Search for the cell housing the specified text and yield its [X, Y] center coordinate. 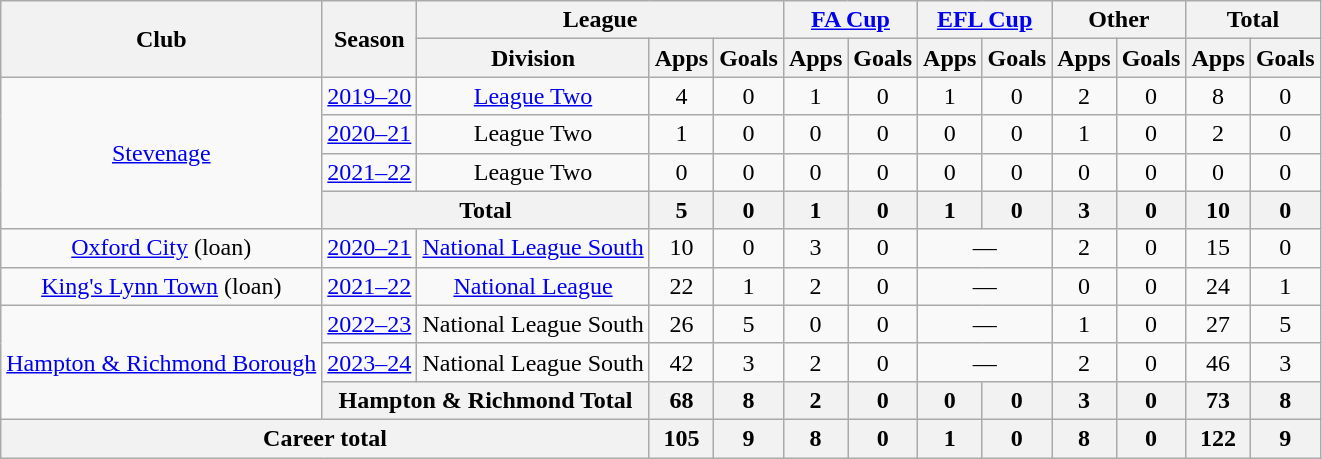
Season [370, 39]
26 [681, 324]
122 [1218, 438]
National League [533, 286]
King's Lynn Town (loan) [162, 286]
22 [681, 286]
24 [1218, 286]
Hampton & Richmond Total [486, 400]
68 [681, 400]
105 [681, 438]
Oxford City (loan) [162, 248]
Other [1119, 20]
27 [1218, 324]
73 [1218, 400]
46 [1218, 362]
Career total [325, 438]
2019–20 [370, 96]
2023–24 [370, 362]
FA Cup [850, 20]
42 [681, 362]
2022–23 [370, 324]
EFL Cup [985, 20]
15 [1218, 248]
League [600, 20]
Club [162, 39]
Stevenage [162, 153]
Hampton & Richmond Borough [162, 362]
Division [533, 58]
4 [681, 96]
